Scan for the cell matching the given text and deliver its [X, Y] coordinate at center. 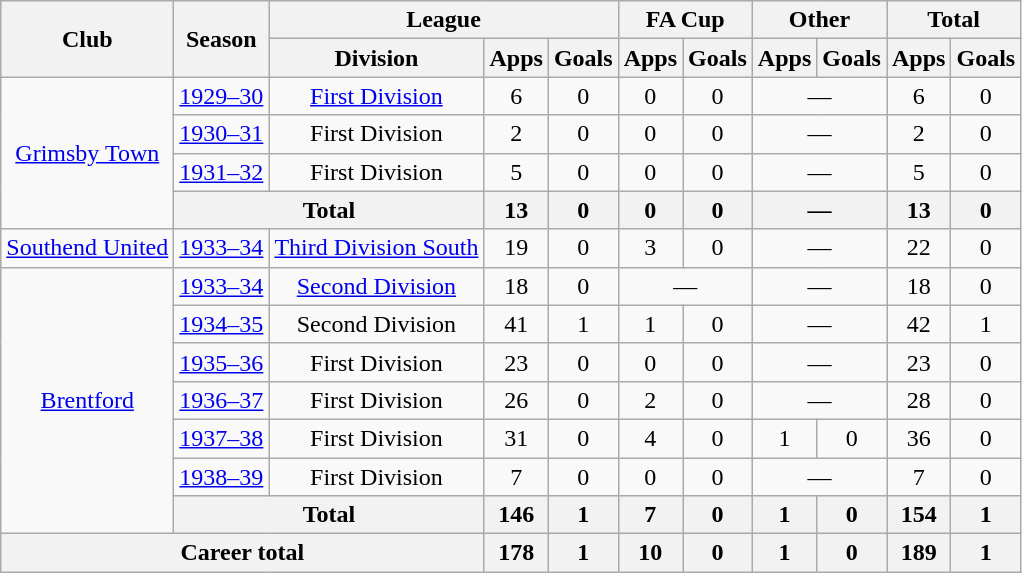
22 [918, 248]
League [444, 20]
36 [918, 438]
154 [918, 515]
Season [222, 39]
41 [516, 324]
1931–32 [222, 172]
178 [516, 553]
1937–38 [222, 438]
1936–37 [222, 400]
1929–30 [222, 96]
4 [650, 438]
FA Cup [685, 20]
Club [88, 39]
Grimsby Town [88, 153]
1930–31 [222, 134]
Division [376, 58]
28 [918, 400]
146 [516, 515]
19 [516, 248]
Other [819, 20]
10 [650, 553]
1938–39 [222, 477]
1934–35 [222, 324]
Southend United [88, 248]
Brentford [88, 400]
Third Division South [376, 248]
42 [918, 324]
1935–36 [222, 362]
26 [516, 400]
Career total [242, 553]
31 [516, 438]
189 [918, 553]
3 [650, 248]
